Capture the cell that displays the provided text and extract its [X, Y] central coordinate. 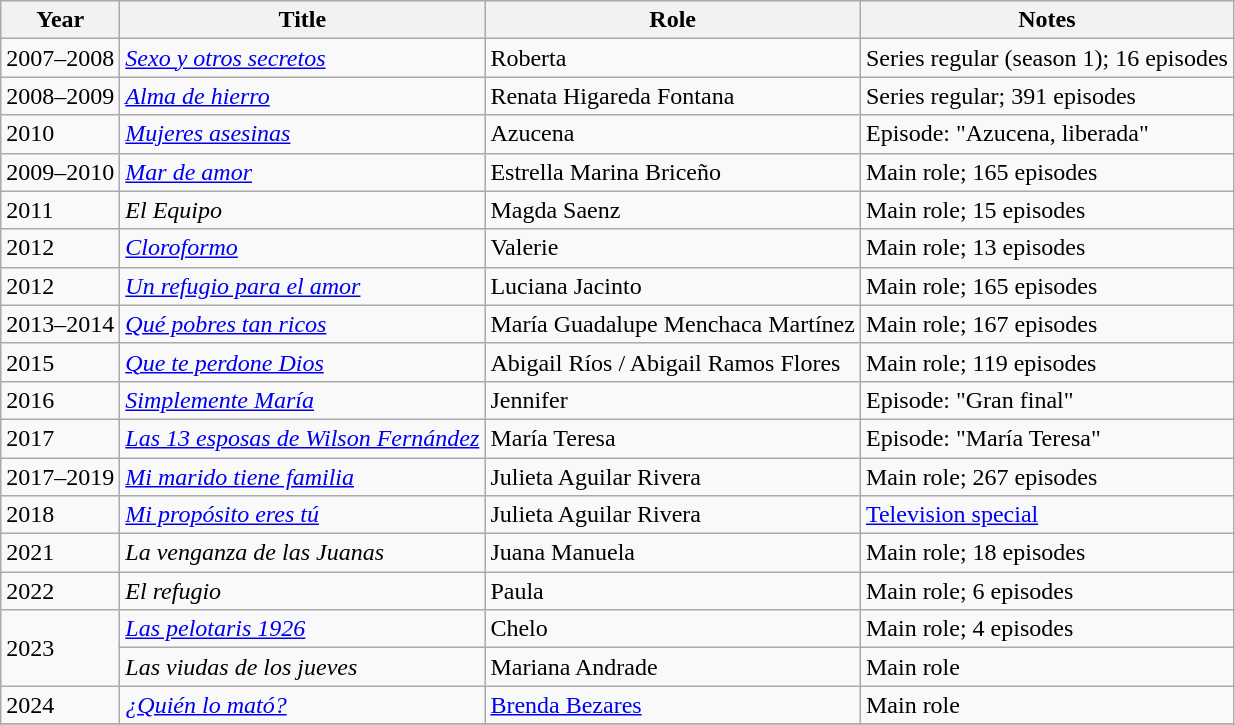
Year [60, 20]
¿Quién lo mató? [302, 705]
Las 13 esposas de Wilson Fernández [302, 438]
Roberta [673, 58]
Title [302, 20]
2008–2009 [60, 96]
Qué pobres tan ricos [302, 324]
Las pelotaris 1926 [302, 629]
2017 [60, 438]
Mi propósito eres tú [302, 515]
Magda Saenz [673, 210]
2016 [60, 400]
María Guadalupe Menchaca Martínez [673, 324]
Main role; 18 episodes [1046, 553]
Luciana Jacinto [673, 286]
2022 [60, 591]
Main role; 167 episodes [1046, 324]
Main role; 119 episodes [1046, 362]
Brenda Bezares [673, 705]
Cloroformo [302, 248]
María Teresa [673, 438]
Estrella Marina Briceño [673, 172]
Main role; 15 episodes [1046, 210]
2023 [60, 648]
2017–2019 [60, 477]
Episode: "Gran final" [1046, 400]
2015 [60, 362]
Mar de amor [302, 172]
Main role; 13 episodes [1046, 248]
Chelo [673, 629]
2013–2014 [60, 324]
Mi marido tiene familia [302, 477]
Paula [673, 591]
Jennifer [673, 400]
Mariana Andrade [673, 667]
El refugio [302, 591]
Sexo y otros secretos [302, 58]
Azucena [673, 134]
Episode: "Azucena, liberada" [1046, 134]
Mujeres asesinas [302, 134]
Abigail Ríos / Abigail Ramos Flores [673, 362]
Renata Higareda Fontana [673, 96]
Simplemente María [302, 400]
Notes [1046, 20]
Valerie [673, 248]
Las viudas de los jueves [302, 667]
2009–2010 [60, 172]
2021 [60, 553]
Main role; 267 episodes [1046, 477]
Episode: "María Teresa" [1046, 438]
Que te perdone Dios [302, 362]
Main role; 6 episodes [1046, 591]
2018 [60, 515]
2010 [60, 134]
Series regular; 391 episodes [1046, 96]
Role [673, 20]
Series regular (season 1); 16 episodes [1046, 58]
Main role; 4 episodes [1046, 629]
2011 [60, 210]
El Equipo [302, 210]
2007–2008 [60, 58]
Television special [1046, 515]
Un refugio para el amor [302, 286]
La venganza de las Juanas [302, 553]
Alma de hierro [302, 96]
Juana Manuela [673, 553]
2024 [60, 705]
